Search for the cell housing the specified text and yield its (X, Y) center coordinate. 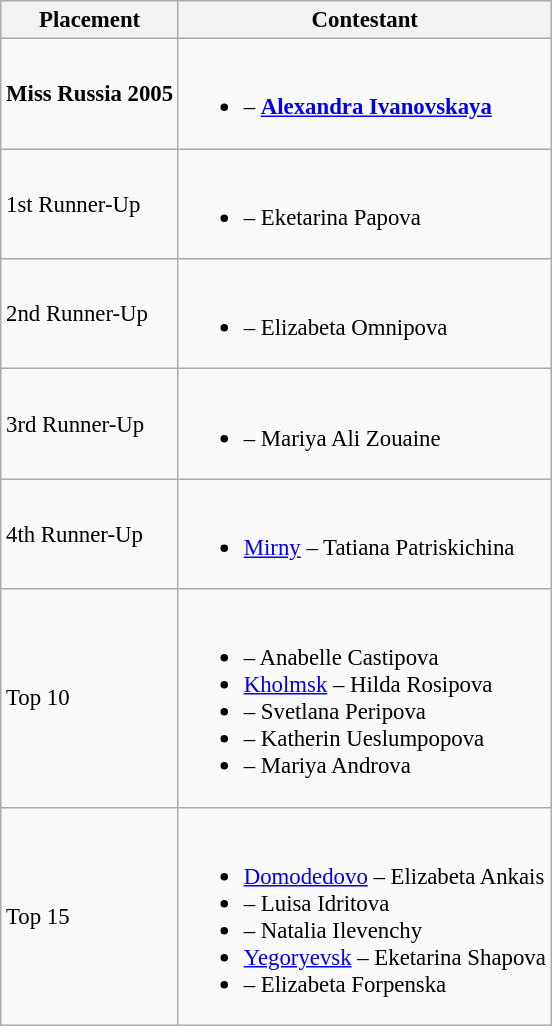
Contestant (364, 20)
4th Runner-Up (90, 534)
Placement (90, 20)
– Elizabeta Omnipova (364, 314)
Miss Russia 2005 (90, 94)
Domodedovo – Elizabeta Ankais – Luisa Idritova – Natalia Ilevenchy Yegoryevsk – Eketarina Shapova – Elizabeta Forpenska (364, 916)
– Anabelle Castipova Kholmsk – Hilda Rosipova – Svetlana Peripova – Katherin Ueslumpopova – Mariya Androva (364, 698)
– Alexandra Ivanovskaya (364, 94)
3rd Runner-Up (90, 424)
Mirny – Tatiana Patriskichina (364, 534)
– Mariya Ali Zouaine (364, 424)
Top 10 (90, 698)
– Eketarina Papova (364, 204)
Top 15 (90, 916)
2nd Runner-Up (90, 314)
1st Runner-Up (90, 204)
